Detect which cell encompasses the target text, then output its [x, y] center coordinate. 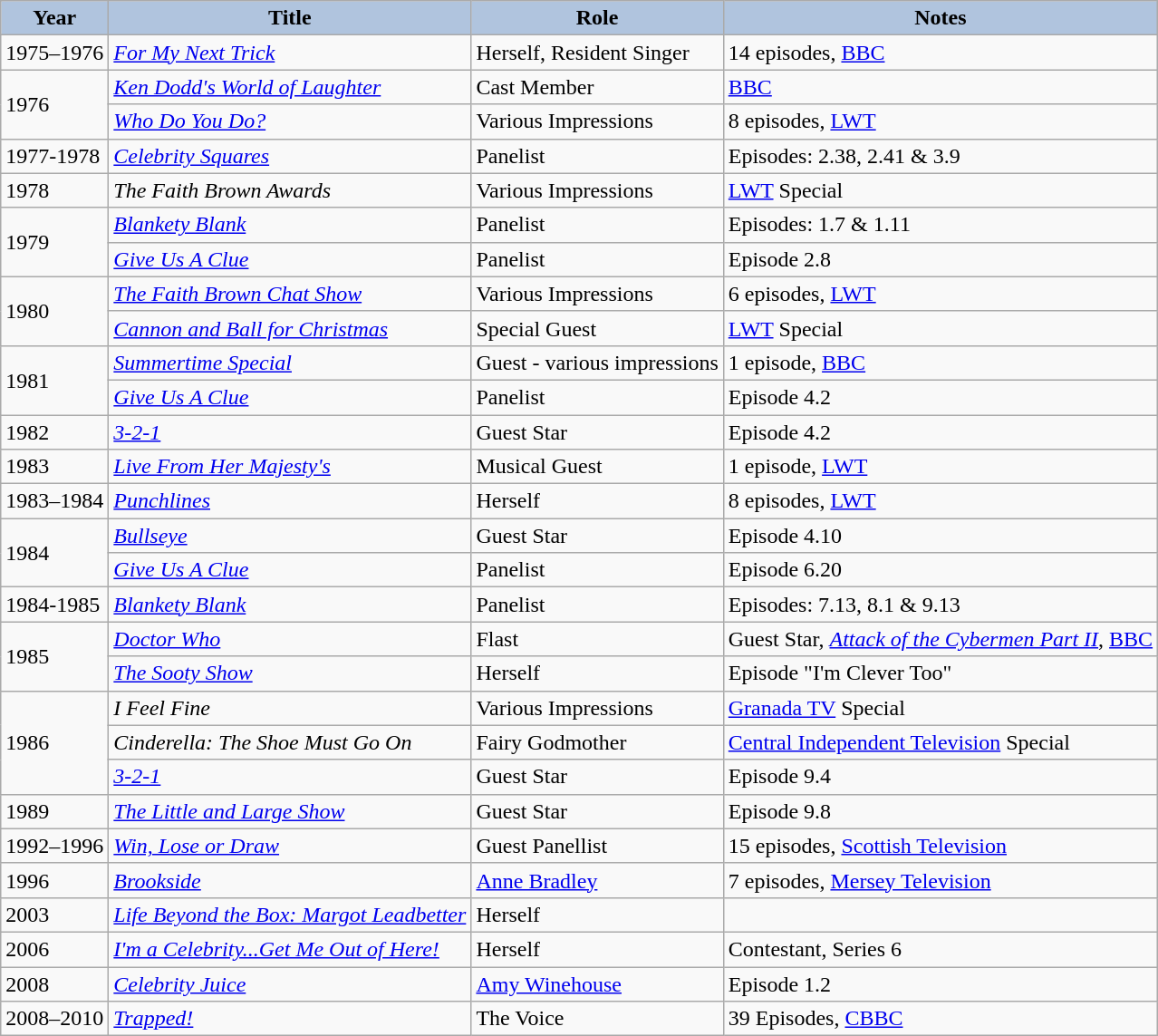
Episodes: 1.7 & 1.11 [941, 225]
BBC [941, 87]
Episodes: 2.38, 2.41 & 3.9 [941, 156]
Episode 9.4 [941, 777]
The Little and Large Show [290, 811]
Year [54, 18]
Episode 2.8 [941, 259]
1978 [54, 190]
Central Independent Television Special [941, 742]
1982 [54, 432]
For My Next Trick [290, 53]
Episodes: 7.13, 8.1 & 9.13 [941, 605]
2008 [54, 983]
1975–1976 [54, 53]
15 episodes, Scottish Television [941, 846]
Summertime Special [290, 363]
1981 [54, 380]
1986 [54, 742]
1984-1985 [54, 605]
Episode "I'm Clever Too" [941, 673]
Fairy Godmother [597, 742]
Episode 6.20 [941, 570]
1984 [54, 553]
14 episodes, BBC [941, 53]
1980 [54, 311]
Who Do You Do? [290, 121]
1992–1996 [54, 846]
Guest - various impressions [597, 363]
The Faith Brown Awards [290, 190]
Cinderella: The Shoe Must Go On [290, 742]
1976 [54, 104]
Role [597, 18]
Life Beyond the Box: Margot Leadbetter [290, 915]
39 Episodes, CBBC [941, 1019]
Musical Guest [597, 467]
1985 [54, 656]
Bullseye [290, 536]
Win, Lose or Draw [290, 846]
I'm a Celebrity...Get Me Out of Here! [290, 949]
1977-1978 [54, 156]
Brookside [290, 880]
Episode 9.8 [941, 811]
Celebrity Squares [290, 156]
Celebrity Juice [290, 983]
The Voice [597, 1019]
Herself, Resident Singer [597, 53]
Doctor Who [290, 639]
The Sooty Show [290, 673]
1979 [54, 242]
Notes [941, 18]
Episode 1.2 [941, 983]
Guest Star, Attack of the Cybermen Part II, BBC [941, 639]
6 episodes, LWT [941, 294]
1 episode, BBC [941, 363]
Live From Her Majesty's [290, 467]
1989 [54, 811]
2008–2010 [54, 1019]
Punchlines [290, 501]
1 episode, LWT [941, 467]
The Faith Brown Chat Show [290, 294]
Trapped! [290, 1019]
Cannon and Ball for Christmas [290, 328]
2003 [54, 915]
Title [290, 18]
Anne Bradley [597, 880]
Special Guest [597, 328]
Contestant, Series 6 [941, 949]
Flast [597, 639]
I Feel Fine [290, 708]
Granada TV Special [941, 708]
1996 [54, 880]
Ken Dodd's World of Laughter [290, 87]
Episode 4.10 [941, 536]
Amy Winehouse [597, 983]
1983 [54, 467]
2006 [54, 949]
1983–1984 [54, 501]
Guest Panellist [597, 846]
Cast Member [597, 87]
7 episodes, Mersey Television [941, 880]
